Locate the cell with the specified text and output its [x, y] center coordinate. 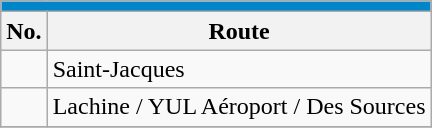
No. [24, 31]
Route [239, 31]
Saint-Jacques [239, 69]
Lachine / YUL Aéroport / Des Sources [239, 107]
